Detect which cell encompasses the target text, then output its [x, y] center coordinate. 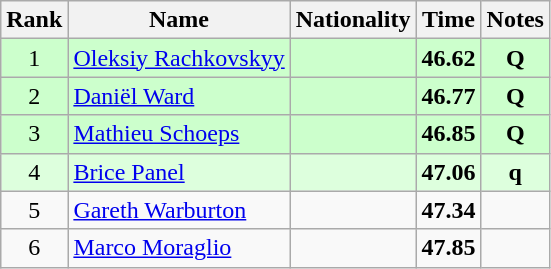
Rank [34, 20]
1 [34, 58]
46.62 [448, 58]
Brice Panel [179, 172]
46.85 [448, 134]
Notes [515, 20]
Daniël Ward [179, 96]
4 [34, 172]
3 [34, 134]
6 [34, 248]
Oleksiy Rachkovskyy [179, 58]
46.77 [448, 96]
Marco Moraglio [179, 248]
Mathieu Schoeps [179, 134]
q [515, 172]
47.85 [448, 248]
47.34 [448, 210]
5 [34, 210]
Time [448, 20]
Nationality [353, 20]
Gareth Warburton [179, 210]
47.06 [448, 172]
Name [179, 20]
2 [34, 96]
